Capture the cell that displays the provided text and extract its [X, Y] central coordinate. 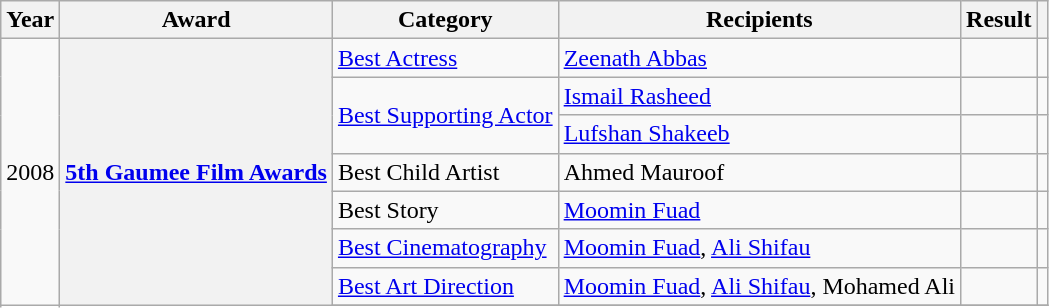
Moomin Fuad, Ali Shifau, Mohamed Ali [759, 286]
Best Story [445, 210]
Year [30, 20]
Category [445, 20]
Best Cinematography [445, 248]
2008 [30, 172]
Lufshan Shakeeb [759, 134]
Result [999, 20]
Best Art Direction [445, 286]
Award [196, 20]
Recipients [759, 20]
Zeenath Abbas [759, 58]
5th Gaumee Film Awards [196, 172]
Ahmed Mauroof [759, 172]
Moomin Fuad, Ali Shifau [759, 248]
Best Actress [445, 58]
Best Child Artist [445, 172]
Moomin Fuad [759, 210]
Ismail Rasheed [759, 96]
Best Supporting Actor [445, 115]
